Detect which cell encompasses the target text, then output its [x, y] center coordinate. 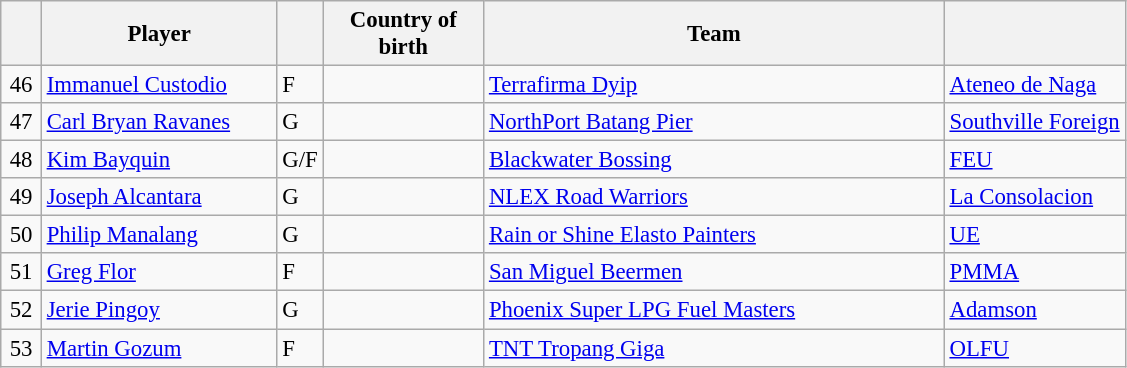
Ateneo de Naga [1034, 85]
Martin Gozum [159, 348]
Adamson [1034, 310]
Phoenix Super LPG Fuel Masters [714, 310]
53 [22, 348]
NLEX Road Warriors [714, 197]
51 [22, 273]
TNT Tropang Giga [714, 348]
OLFU [1034, 348]
Kim Bayquin [159, 160]
Player [159, 34]
47 [22, 122]
San Miguel Beermen [714, 273]
49 [22, 197]
46 [22, 85]
Country of birth [404, 34]
Rain or Shine Elasto Painters [714, 235]
Immanuel Custodio [159, 85]
Philip Manalang [159, 235]
Joseph Alcantara [159, 197]
Carl Bryan Ravanes [159, 122]
Terrafirma Dyip [714, 85]
NorthPort Batang Pier [714, 122]
Blackwater Bossing [714, 160]
Jerie Pingoy [159, 310]
UE [1034, 235]
PMMA [1034, 273]
G/F [300, 160]
50 [22, 235]
52 [22, 310]
Southville Foreign [1034, 122]
Team [714, 34]
Greg Flor [159, 273]
FEU [1034, 160]
48 [22, 160]
La Consolacion [1034, 197]
